Pinpoint the cell where the given text exists, returning its [X, Y] midpoint coordinate. 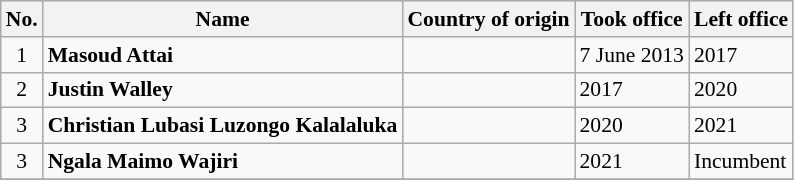
Ngala Maimo Wajiri [223, 162]
Incumbent [741, 162]
Left office [741, 19]
Justin Walley [223, 90]
Country of origin [488, 19]
1 [22, 55]
Christian Lubasi Luzongo Kalalaluka [223, 126]
Name [223, 19]
7 June 2013 [631, 55]
Took office [631, 19]
No. [22, 19]
2 [22, 90]
Masoud Attai [223, 55]
